Return (X, Y) of the center of cell containing provided text 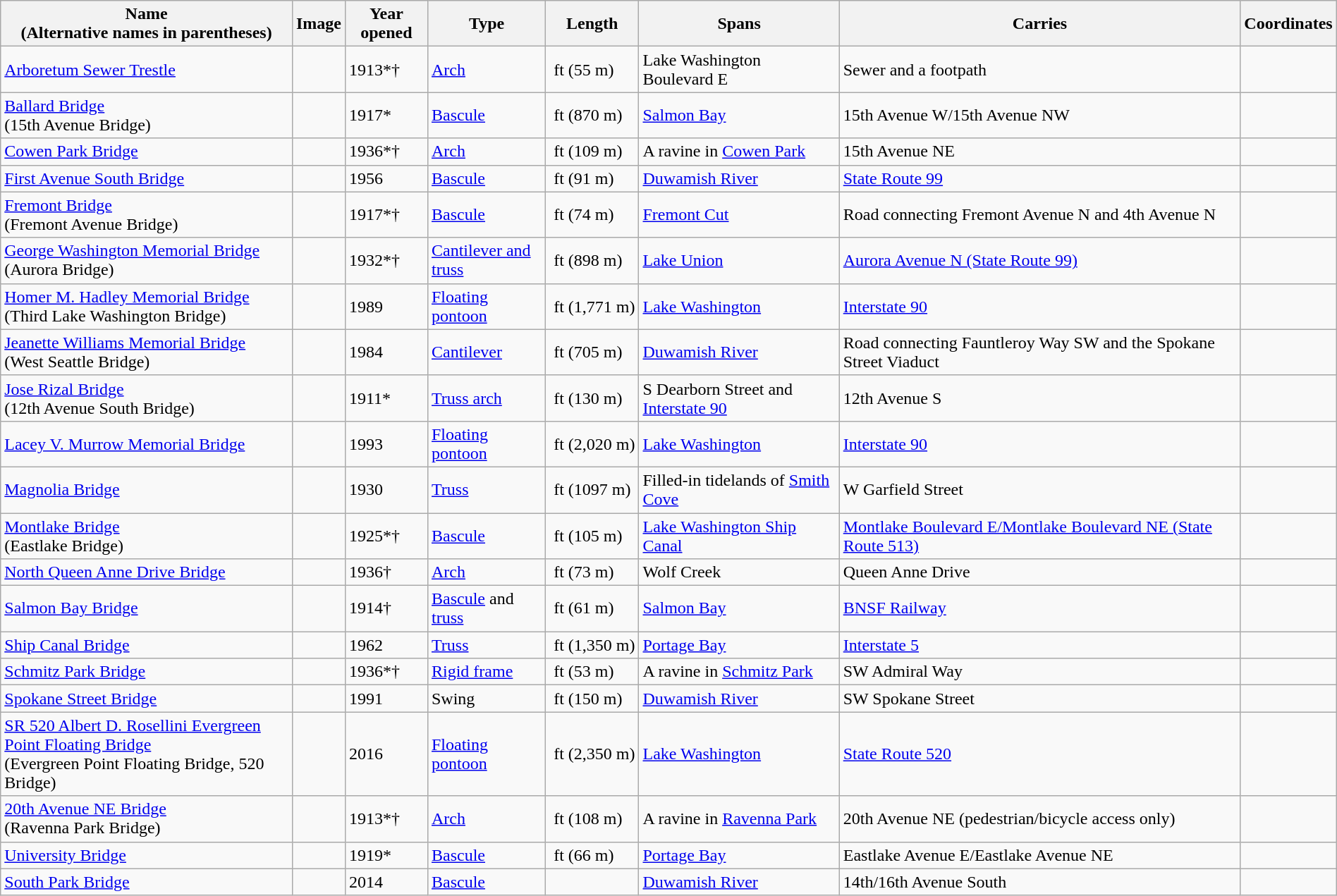
Homer M. Hadley Memorial Bridge(Third Lake Washington Bridge) (147, 306)
15th Avenue W/15th Avenue NW (1039, 116)
Montlake Bridge (Eastlake Bridge) (147, 536)
Queen Anne Drive (1039, 572)
1911* (386, 398)
1962 (386, 645)
A ravine in Cowen Park (739, 152)
ft (61 m) (592, 609)
W Garfield Street (1039, 489)
George Washington Memorial Bridge(Aurora Bridge) (147, 261)
A ravine in Ravenna Park (739, 819)
Magnolia Bridge (147, 489)
Arboretum Sewer Trestle (147, 69)
Cantilever (487, 352)
1917*† (386, 214)
1993 (386, 444)
Image (319, 24)
ft (870 m) (592, 116)
2016 (386, 754)
Lake Washington Ship Canal (739, 536)
Cowen Park Bridge (147, 152)
1956 (386, 178)
A ravine in Schmitz Park (739, 672)
15th Avenue NE (1039, 152)
Fremont Cut (739, 214)
Length (592, 24)
Aurora Avenue N (State Route 99) (1039, 261)
Jeanette Williams Memorial Bridge(West Seattle Bridge) (147, 352)
1936† (386, 572)
ft (130 m) (592, 398)
1984 (386, 352)
Sewer and a footpath (1039, 69)
ft (105 m) (592, 536)
Truss arch (487, 398)
Interstate 5 (1039, 645)
Cantilever and truss (487, 261)
Rigid frame (487, 672)
Salmon Bay Bridge (147, 609)
ft (74 m) (592, 214)
ft (66 m) (592, 855)
Ballard Bridge(15th Avenue Bridge) (147, 116)
ft (1,771 m) (592, 306)
2014 (386, 882)
ft (91 m) (592, 178)
Spokane Street Bridge (147, 699)
S Dearborn Street and Interstate 90 (739, 398)
14th/16th Avenue South (1039, 882)
ft (150 m) (592, 699)
Road connecting Fremont Avenue N and 4th Avenue N (1039, 214)
Schmitz Park Bridge (147, 672)
Coordinates (1288, 24)
North Queen Anne Drive Bridge (147, 572)
Ship Canal Bridge (147, 645)
1917* (386, 116)
ft (2,020 m) (592, 444)
1991 (386, 699)
ft (53 m) (592, 672)
ft (1,350 m) (592, 645)
Fremont Bridge(Fremont Avenue Bridge) (147, 214)
BNSF Railway (1039, 609)
12th Avenue S (1039, 398)
Carries (1039, 24)
1989 (386, 306)
ft (109 m) (592, 152)
Jose Rizal Bridge(12th Avenue South Bridge) (147, 398)
1914† (386, 609)
Lacey V. Murrow Memorial Bridge (147, 444)
SR 520 Albert D. Rosellini Evergreen Point Floating Bridge(Evergreen Point Floating Bridge, 520 Bridge) (147, 754)
Montlake Boulevard E/Montlake Boulevard NE (State Route 513) (1039, 536)
Year opened (386, 24)
ft (1097 m) (592, 489)
Road connecting Fauntleroy Way SW and the Spokane Street Viaduct (1039, 352)
Eastlake Avenue E/Eastlake Avenue NE (1039, 855)
1919* (386, 855)
Spans (739, 24)
Wolf Creek (739, 572)
South Park Bridge (147, 882)
ft (898 m) (592, 261)
State Route 99 (1039, 178)
University Bridge (147, 855)
SW Spokane Street (1039, 699)
20th Avenue NE Bridge(Ravenna Park Bridge) (147, 819)
ft (2,350 m) (592, 754)
Lake Union (739, 261)
ft (55 m) (592, 69)
Bascule and truss (487, 609)
Filled-in tidelands of Smith Cove (739, 489)
Swing (487, 699)
1930 (386, 489)
State Route 520 (1039, 754)
ft (73 m) (592, 572)
Lake Washington Boulevard E (739, 69)
Name(Alternative names in parentheses) (147, 24)
1925*† (386, 536)
20th Avenue NE (pedestrian/bicycle access only) (1039, 819)
1932*† (386, 261)
Type (487, 24)
ft (108 m) (592, 819)
SW Admiral Way (1039, 672)
ft (705 m) (592, 352)
First Avenue South Bridge (147, 178)
